Determine the [x, y] coordinate at the center of the cell enclosing the given text.  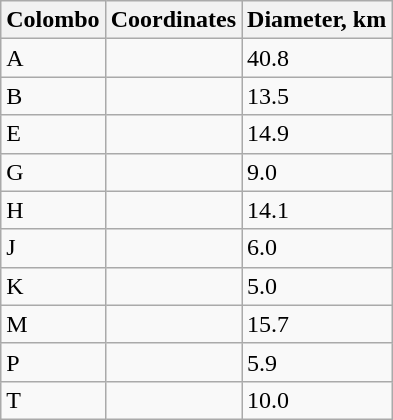
A [53, 58]
M [53, 324]
Colombo [53, 20]
9.0 [317, 172]
6.0 [317, 248]
10.0 [317, 400]
B [53, 96]
T [53, 400]
G [53, 172]
14.1 [317, 210]
E [53, 134]
40.8 [317, 58]
H [53, 210]
5.9 [317, 362]
J [53, 248]
Diameter, km [317, 20]
P [53, 362]
5.0 [317, 286]
14.9 [317, 134]
K [53, 286]
15.7 [317, 324]
Coordinates [173, 20]
13.5 [317, 96]
